Extract the [x, y] coordinate from the center of the cell holding the provided text.  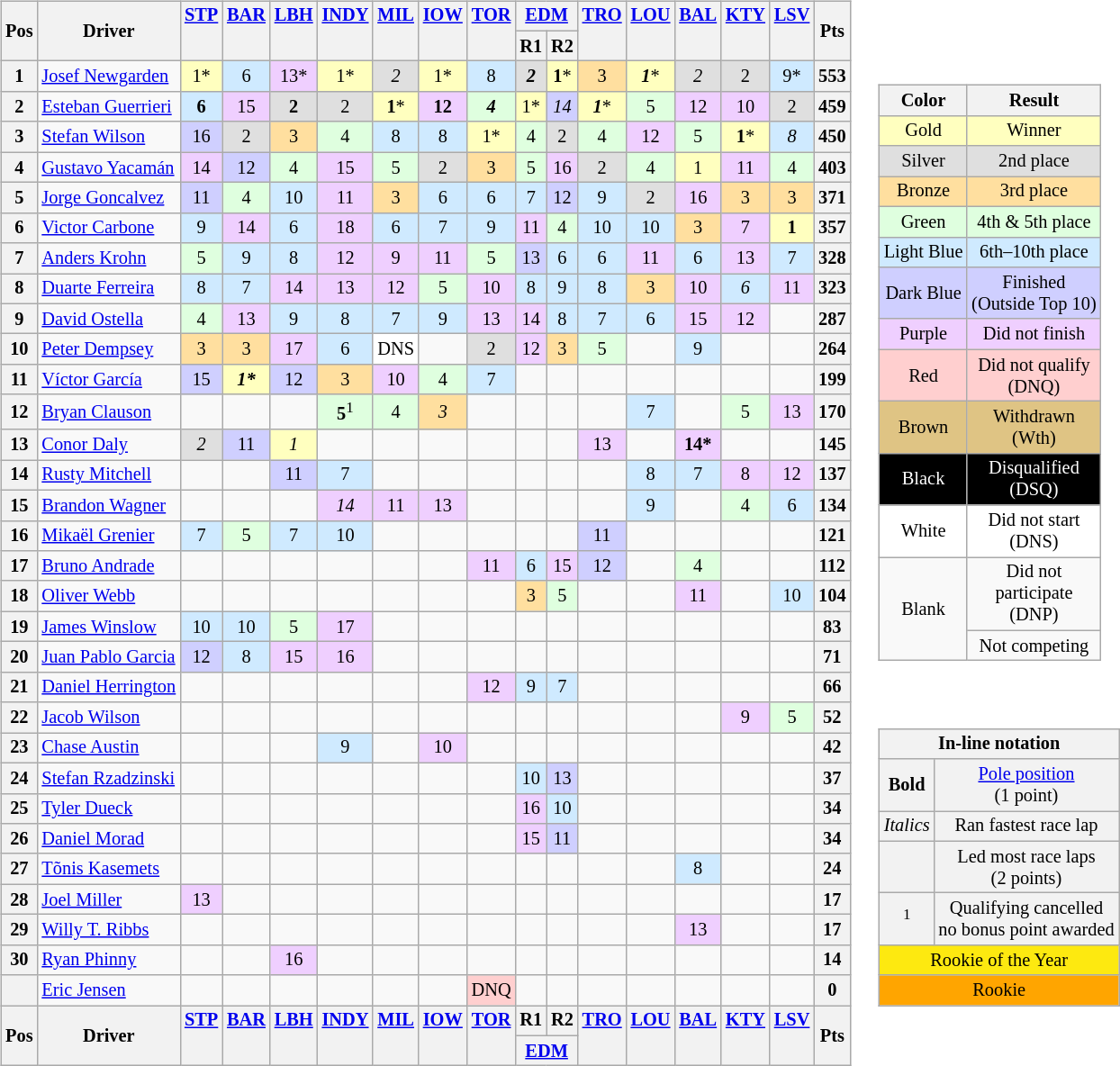
450 [832, 137]
Silver [924, 161]
Willy T. Ribbs [108, 930]
Conor Daly [108, 445]
Oliver Webb [108, 596]
Rusty Mitchell [108, 475]
DNS [395, 349]
Víctor García [108, 380]
264 [832, 349]
Blank [924, 609]
Winner [1034, 131]
Black [924, 479]
371 [832, 198]
14* [698, 445]
Led most race laps(2 points) [1026, 867]
Stefan Rzadzinski [108, 778]
Dark Blue [924, 294]
Esteban Guerrieri [108, 107]
Stefan Wilson [108, 137]
22 [19, 718]
Daniel Morad [108, 839]
Duarte Ferreira [108, 289]
Victor Carbone [108, 228]
403 [832, 167]
Finished(Outside Top 10) [1034, 294]
Red [924, 375]
145 [832, 445]
Bryan Clauson [108, 412]
328 [832, 258]
20 [19, 657]
459 [832, 107]
6th–10th place [1034, 252]
30 [19, 960]
Bold [908, 785]
David Ostella [108, 319]
Ryan Phinny [108, 960]
Eric Jensen [108, 990]
Brandon Wagner [108, 505]
Italics [908, 827]
66 [832, 687]
26 [19, 839]
104 [832, 596]
Purple [924, 334]
Daniel Herrington [108, 687]
4th & 5th place [1034, 221]
DNQ [492, 990]
21 [19, 687]
Not competing [1034, 646]
51 [346, 412]
Josef Newgarden [108, 77]
Ran fastest race lap [1026, 827]
553 [832, 77]
3rd place [1034, 192]
Color [924, 101]
9* [792, 77]
Light Blue [924, 252]
83 [832, 627]
Bronze [924, 192]
25 [19, 809]
Did not finish [1034, 334]
Green [924, 221]
Qualifying cancelledno bonus point awarded [1026, 919]
357 [832, 228]
323 [832, 289]
137 [832, 475]
27 [19, 869]
Jorge Goncalvez [108, 198]
Gold [924, 131]
Anders Krohn [108, 258]
Disqualified(DSQ) [1034, 479]
Jacob Wilson [108, 718]
23 [19, 748]
Mikaël Grenier [108, 536]
Did notparticipate(DNP) [1034, 594]
Pole position(1 point) [1026, 785]
Tõnis Kasemets [108, 869]
Joel Miller [108, 899]
Result [1034, 101]
Withdrawn(Wth) [1034, 428]
Juan Pablo Garcia [108, 657]
134 [832, 505]
2nd place [1034, 161]
Rookie of the Year [999, 960]
0 [832, 990]
37 [832, 778]
Rookie [999, 990]
199 [832, 380]
Bruno Andrade [108, 566]
28 [19, 899]
42 [832, 748]
Peter Dempsey [108, 349]
287 [832, 319]
121 [832, 536]
71 [832, 657]
Gustavo Yacamán [108, 167]
112 [832, 566]
19 [19, 627]
Did not qualify(DNQ) [1034, 375]
Did not start(DNS) [1034, 531]
In-line notation [999, 744]
52 [832, 718]
White [924, 531]
James Winslow [108, 627]
Tyler Dueck [108, 809]
170 [832, 412]
29 [19, 930]
Brown [924, 428]
Chase Austin [108, 748]
13* [294, 77]
